Pinpoint the cell where the given text exists, returning its (X, Y) midpoint coordinate. 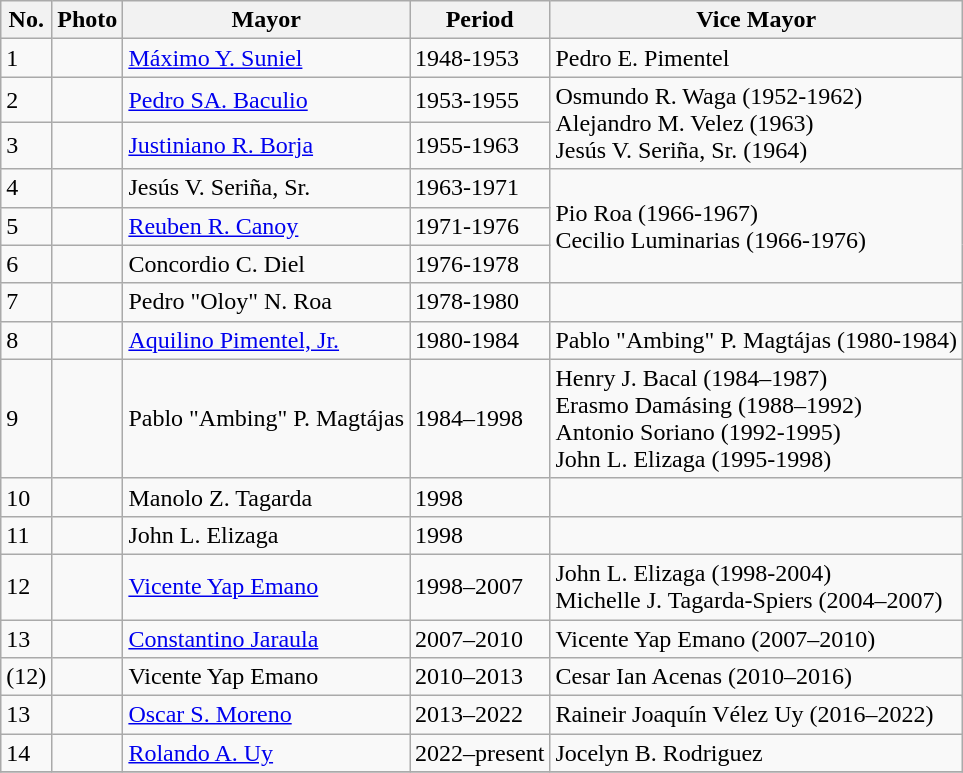
5 (26, 226)
Pio Roa (1966-1967) Cecilio Luminarias (1966-1976) (756, 226)
4 (26, 188)
Vicente Yap Emano (2007–2010) (756, 639)
Jocelyn B. Rodriguez (756, 753)
1978-1980 (480, 302)
Rolando A. Uy (266, 753)
1948-1953 (480, 58)
Pablo "Ambing" P. Magtájas (266, 418)
6 (26, 264)
2010–2013 (480, 677)
1963-1971 (480, 188)
Pablo "Ambing" P. Magtájas (1980-1984) (756, 340)
Pedro "Oloy" N. Roa (266, 302)
Pedro E. Pimentel (756, 58)
8 (26, 340)
1 (26, 58)
John L. Elizaga (266, 535)
3 (26, 146)
Henry J. Bacal (1984–1987) Erasmo Damásing (1988–1992) Antonio Soriano (1992-1995) John L. Elizaga (1995-1998) (756, 418)
Vice Mayor (756, 20)
10 (26, 497)
1971-1976 (480, 226)
Aquilino Pimentel, Jr. (266, 340)
Justiniano R. Borja (266, 146)
12 (26, 586)
Pedro SA. Baculio (266, 100)
No. (26, 20)
1976-1978 (480, 264)
2013–2022 (480, 715)
9 (26, 418)
1984–1998 (480, 418)
John L. Elizaga (1998-2004) Michelle J. Tagarda-Spiers (2004–2007) (756, 586)
11 (26, 535)
Photo (88, 20)
1953-1955 (480, 100)
2 (26, 100)
Cesar Ian Acenas (2010–2016) (756, 677)
Osmundo R. Waga (1952-1962)Alejandro M. Velez (1963)Jesús V. Seriña, Sr. (1964) (756, 123)
14 (26, 753)
Reuben R. Canoy (266, 226)
Raineir Joaquín Vélez Uy (2016–2022) (756, 715)
1998–2007 (480, 586)
2007–2010 (480, 639)
Constantino Jaraula (266, 639)
Manolo Z. Tagarda (266, 497)
(12) (26, 677)
1980-1984 (480, 340)
7 (26, 302)
Oscar S. Moreno (266, 715)
Mayor (266, 20)
Period (480, 20)
Máximo Y. Suniel (266, 58)
1955-1963 (480, 146)
Concordio C. Diel (266, 264)
2022–present (480, 753)
Jesús V. Seriña, Sr. (266, 188)
